Capture the cell that displays the provided text and extract its [X, Y] central coordinate. 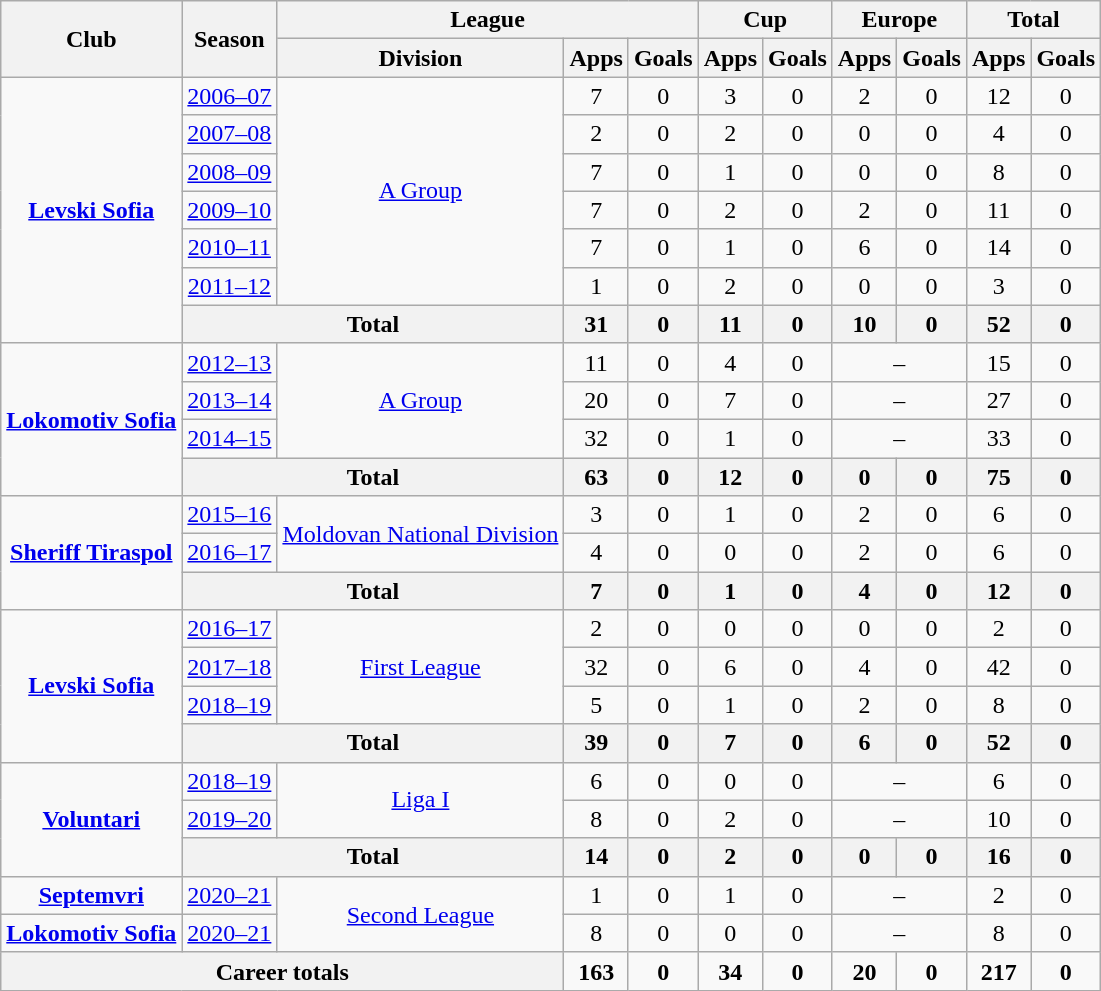
League [488, 20]
34 [730, 971]
2007–08 [230, 134]
2010–11 [230, 248]
2012–13 [230, 362]
2017–18 [230, 667]
Voluntari [92, 819]
5 [596, 705]
Liga I [420, 800]
75 [998, 477]
63 [596, 477]
Second League [420, 914]
16 [998, 857]
42 [998, 667]
33 [998, 438]
15 [998, 362]
Europe [899, 20]
2006–07 [230, 96]
Division [420, 58]
Septemvri [92, 895]
2011–12 [230, 286]
Sheriff Tiraspol [92, 553]
2019–20 [230, 819]
217 [998, 971]
27 [998, 400]
2008–09 [230, 172]
Season [230, 39]
Moldovan National Division [420, 534]
Cup [765, 20]
Career totals [282, 971]
Club [92, 39]
2009–10 [230, 210]
First League [420, 667]
2015–16 [230, 515]
2014–15 [230, 438]
2013–14 [230, 400]
31 [596, 324]
163 [596, 971]
39 [596, 743]
